Return [X, Y] of the center of cell containing provided text 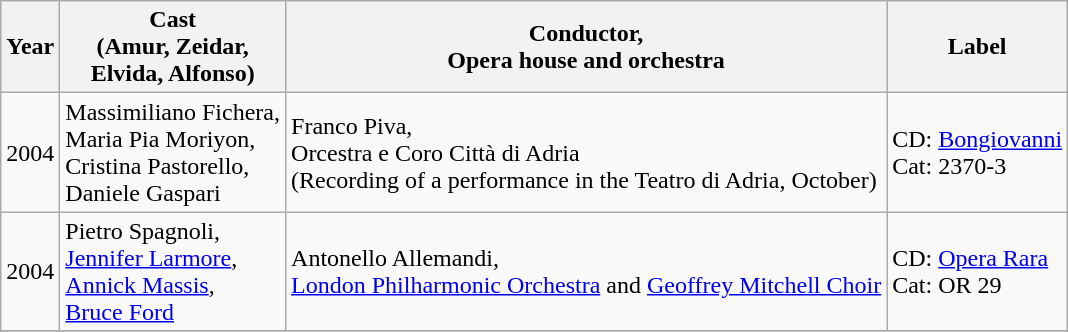
Pietro Spagnoli,Jennifer Larmore,Annick Massis,Bruce Ford [173, 272]
CD: BongiovanniCat: 2370-3 [978, 152]
Antonello Allemandi,London Philharmonic Orchestra and Geoffrey Mitchell Choir [586, 272]
CD: Opera RaraCat: OR 29 [978, 272]
Massimiliano Fichera,Maria Pia Moriyon,Cristina Pastorello,Daniele Gaspari [173, 152]
Year [30, 47]
Conductor,Opera house and orchestra [586, 47]
Label [978, 47]
Franco Piva,Orcestra e Coro Città di Adria(Recording of a performance in the Teatro di Adria, October) [586, 152]
Cast (Amur, Zeidar,Elvida, Alfonso) [173, 47]
